Detect which cell encompasses the target text, then output its [x, y] center coordinate. 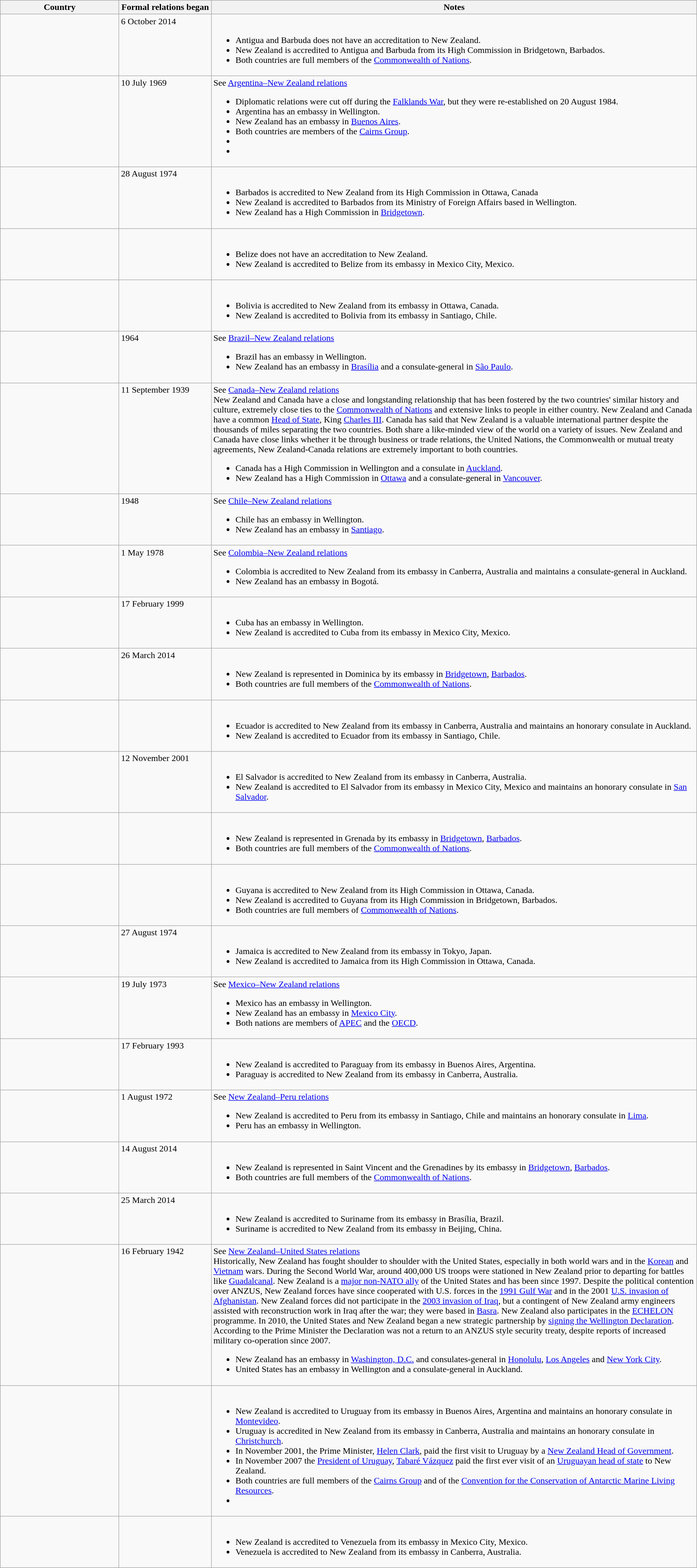
6 October 2014 [165, 45]
1 May 1978 [165, 571]
Notes [454, 7]
New Zealand is accredited to Suriname from its embassy in Brasília, Brazil.Suriname is accredited to New Zealand from its embassy in Beijing, China. [454, 1219]
New Zealand is represented in Dominica by its embassy in Bridgetown, Barbados.Both countries are full members of the Commonwealth of Nations. [454, 674]
Bolivia is accredited to New Zealand from its embassy in Ottawa, Canada.New Zealand is accredited to Bolivia from its embassy in Santiago, Chile. [454, 306]
Country [60, 7]
1 August 1972 [165, 1116]
Formal relations began [165, 7]
10 July 1969 [165, 121]
26 March 2014 [165, 674]
25 March 2014 [165, 1219]
17 February 1999 [165, 622]
27 August 1974 [165, 951]
11 September 1939 [165, 438]
Belize does not have an accreditation to New Zealand.New Zealand is accredited to Belize from its embassy in Mexico City, Mexico. [454, 254]
17 February 1993 [165, 1064]
New Zealand is represented in Grenada by its embassy in Bridgetown, Barbados.Both countries are full members of the Commonwealth of Nations. [454, 839]
See Brazil–New Zealand relationsBrazil has an embassy in Wellington.New Zealand has an embassy in Brasília and a consulate-general in São Paulo. [454, 357]
19 July 1973 [165, 1008]
1948 [165, 519]
14 August 2014 [165, 1167]
See Chile–New Zealand relationsChile has an embassy in Wellington.New Zealand has an embassy in Santiago. [454, 519]
Cuba has an embassy in Wellington.New Zealand is accredited to Cuba from its embassy in Mexico City, Mexico. [454, 622]
12 November 2001 [165, 782]
16 February 1942 [165, 1315]
28 August 1974 [165, 198]
1964 [165, 357]
